Identify which cell holds the provided text, then report its [X, Y] central coordinate. 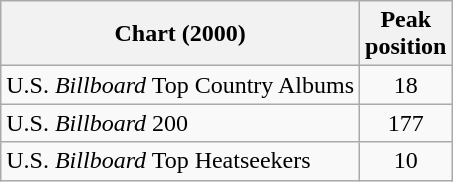
Peakposition [406, 34]
Chart (2000) [180, 34]
10 [406, 161]
U.S. Billboard 200 [180, 123]
U.S. Billboard Top Heatseekers [180, 161]
177 [406, 123]
18 [406, 85]
U.S. Billboard Top Country Albums [180, 85]
